Detect which cell encompasses the target text, then output its (x, y) center coordinate. 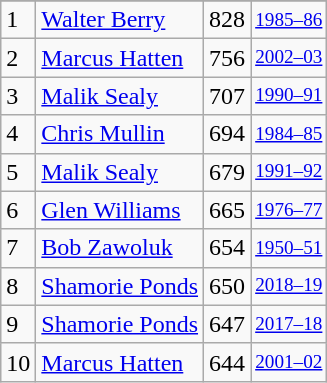
4 (18, 134)
2018–19 (289, 286)
1985–86 (289, 20)
Walter Berry (120, 20)
756 (228, 58)
1990–91 (289, 96)
Glen Williams (120, 210)
650 (228, 286)
2 (18, 58)
694 (228, 134)
707 (228, 96)
3 (18, 96)
5 (18, 172)
828 (228, 20)
2017–18 (289, 324)
6 (18, 210)
644 (228, 362)
7 (18, 248)
2002–03 (289, 58)
1950–51 (289, 248)
2001–02 (289, 362)
Chris Mullin (120, 134)
1 (18, 20)
1984–85 (289, 134)
8 (18, 286)
647 (228, 324)
654 (228, 248)
10 (18, 362)
1991–92 (289, 172)
1976–77 (289, 210)
9 (18, 324)
Bob Zawoluk (120, 248)
679 (228, 172)
665 (228, 210)
